Detect which cell encompasses the target text, then output its (X, Y) center coordinate. 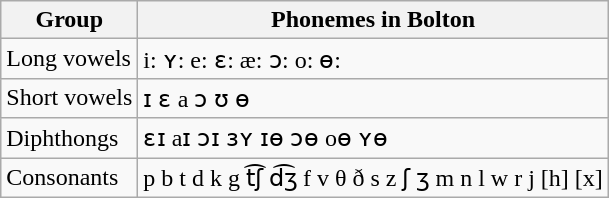
Long vowels (70, 59)
Consonants (70, 178)
Short vowels (70, 98)
Phonemes in Bolton (374, 20)
Group (70, 20)
p b t d k g t͡ʃ d͡ʒ f v θ ð s z ʃ ʒ m n l w r j [h] [x] (374, 178)
i: ʏ: e: ɛ: æ: ɔ: o: ɵ: (374, 59)
Diphthongs (70, 138)
ɛɪ aɪ ɔɪ ɜʏ ɪɵ ɔɵ oɵ ʏɵ (374, 138)
ɪ ɛ a ɔ ʊ ɵ (374, 98)
